Provide the [X, Y] coordinate of the cell's center where the given text is located.  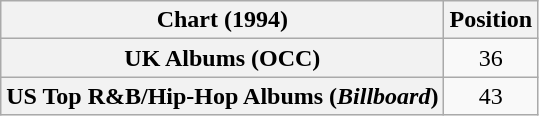
36 [491, 58]
UK Albums (OCC) [222, 58]
43 [491, 96]
Position [491, 20]
Chart (1994) [222, 20]
US Top R&B/Hip-Hop Albums (Billboard) [222, 96]
